Provide the (x, y) coordinate of the cell's center where the given text is located.  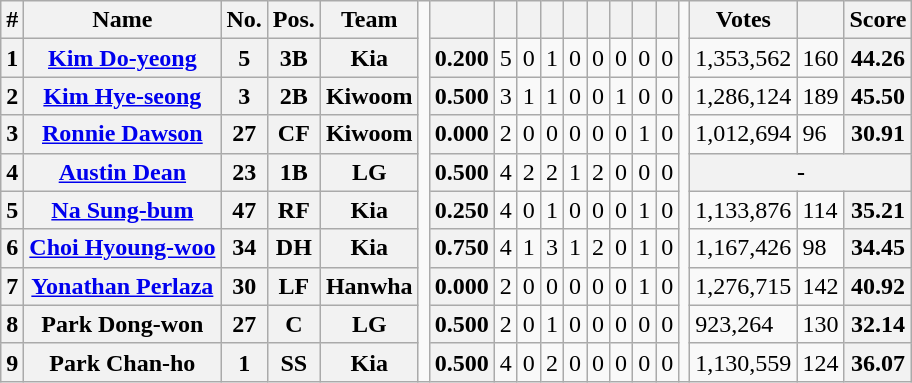
23 (244, 172)
35.21 (878, 210)
30.91 (878, 134)
No. (244, 20)
6 (12, 248)
189 (820, 96)
1B (294, 172)
114 (820, 210)
47 (244, 210)
34 (244, 248)
40.92 (878, 286)
98 (820, 248)
0.200 (462, 58)
923,264 (744, 324)
160 (820, 58)
3B (294, 58)
Votes (744, 20)
Austin Dean (122, 172)
1,133,876 (744, 210)
30 (244, 286)
9 (12, 362)
1,012,694 (744, 134)
1,167,426 (744, 248)
Yonathan Perlaza (122, 286)
1,130,559 (744, 362)
# (12, 20)
1,286,124 (744, 96)
Choi Hyoung-woo (122, 248)
Ronnie Dawson (122, 134)
C (294, 324)
36.07 (878, 362)
- (801, 172)
1,276,715 (744, 286)
CF (294, 134)
SS (294, 362)
142 (820, 286)
Hanwha (369, 286)
96 (820, 134)
Na Sung-bum (122, 210)
130 (820, 324)
Score (878, 20)
44.26 (878, 58)
2B (294, 96)
DH (294, 248)
1,353,562 (744, 58)
0.750 (462, 248)
8 (12, 324)
0.250 (462, 210)
7 (12, 286)
Kim Hye-seong (122, 96)
LF (294, 286)
32.14 (878, 324)
Park Chan-ho (122, 362)
45.50 (878, 96)
124 (820, 362)
Team (369, 20)
RF (294, 210)
34.45 (878, 248)
Name (122, 20)
Park Dong-won (122, 324)
Pos. (294, 20)
Kim Do-yeong (122, 58)
